Determine the [x, y] coordinate at the center of the cell enclosing the given text.  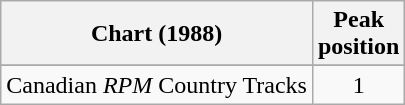
1 [358, 85]
Chart (1988) [157, 34]
Canadian RPM Country Tracks [157, 85]
Peakposition [358, 34]
